Identify which cell holds the provided text, then report its [X, Y] central coordinate. 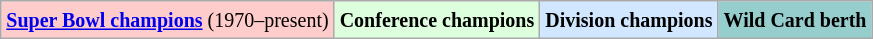
Super Bowl champions (1970–present) [168, 20]
Division champions [629, 20]
Conference champions [437, 20]
Wild Card berth [795, 20]
